Find where the given text appears and provide that cell's center as (x, y) coordinate. 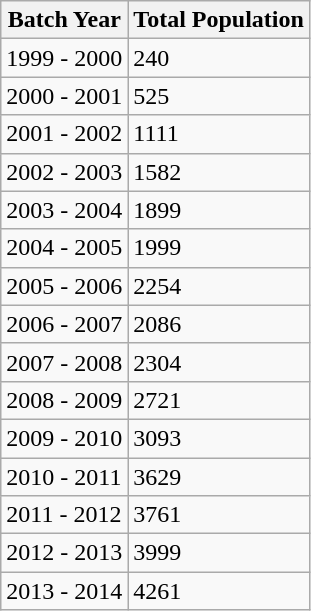
2009 - 2010 (64, 438)
2304 (219, 362)
525 (219, 96)
Batch Year (64, 20)
2005 - 2006 (64, 286)
2086 (219, 324)
1999 (219, 248)
2013 - 2014 (64, 591)
1999 - 2000 (64, 58)
1899 (219, 210)
2721 (219, 400)
2008 - 2009 (64, 400)
3093 (219, 438)
3761 (219, 515)
2004 - 2005 (64, 248)
2007 - 2008 (64, 362)
2254 (219, 286)
2012 - 2013 (64, 553)
2003 - 2004 (64, 210)
1582 (219, 172)
3629 (219, 477)
2002 - 2003 (64, 172)
2000 - 2001 (64, 96)
2001 - 2002 (64, 134)
4261 (219, 591)
2006 - 2007 (64, 324)
1111 (219, 134)
240 (219, 58)
2011 - 2012 (64, 515)
3999 (219, 553)
2010 - 2011 (64, 477)
Total Population (219, 20)
